Pinpoint the cell where the given text exists, returning its (X, Y) midpoint coordinate. 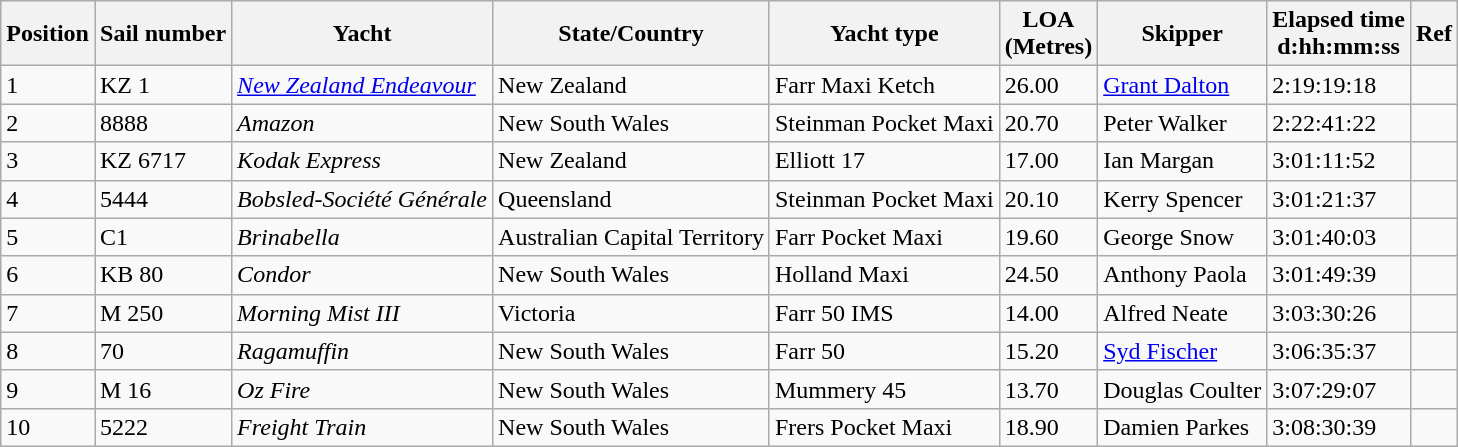
20.70 (1048, 123)
Brinabella (362, 237)
Skipper (1182, 34)
State/Country (632, 34)
Morning Mist III (362, 313)
Yacht (362, 34)
2 (48, 123)
George Snow (1182, 237)
C1 (162, 237)
3:03:30:26 (1339, 313)
3:06:35:37 (1339, 351)
Damien Parkes (1182, 427)
Victoria (632, 313)
3:01:40:03 (1339, 237)
17.00 (1048, 161)
LOA (Metres) (1048, 34)
10 (48, 427)
2:19:19:18 (1339, 85)
Queensland (632, 199)
Condor (362, 275)
Kodak Express (362, 161)
Frers Pocket Maxi (884, 427)
Syd Fischer (1182, 351)
3 (48, 161)
26.00 (1048, 85)
Position (48, 34)
Elapsed time d:hh:mm:ss (1339, 34)
8 (48, 351)
14.00 (1048, 313)
Amazon (362, 123)
Kerry Spencer (1182, 199)
3:01:11:52 (1339, 161)
4 (48, 199)
Grant Dalton (1182, 85)
Peter Walker (1182, 123)
KZ 1 (162, 85)
Freight Train (362, 427)
Bobsled-Société Générale (362, 199)
Sail number (162, 34)
Ragamuffin (362, 351)
8888 (162, 123)
Ref (1434, 34)
18.90 (1048, 427)
Alfred Neate (1182, 313)
Anthony Paola (1182, 275)
24.50 (1048, 275)
20.10 (1048, 199)
M 16 (162, 389)
New Zealand Endeavour (362, 85)
Farr 50 IMS (884, 313)
Farr 50 (884, 351)
Mummery 45 (884, 389)
Holland Maxi (884, 275)
Douglas Coulter (1182, 389)
Farr Pocket Maxi (884, 237)
5 (48, 237)
19.60 (1048, 237)
3:08:30:39 (1339, 427)
3:07:29:07 (1339, 389)
1 (48, 85)
2:22:41:22 (1339, 123)
Ian Margan (1182, 161)
KB 80 (162, 275)
Oz Fire (362, 389)
5444 (162, 199)
3:01:21:37 (1339, 199)
6 (48, 275)
KZ 6717 (162, 161)
5222 (162, 427)
13.70 (1048, 389)
Elliott 17 (884, 161)
Yacht type (884, 34)
M 250 (162, 313)
Australian Capital Territory (632, 237)
3:01:49:39 (1339, 275)
9 (48, 389)
15.20 (1048, 351)
70 (162, 351)
7 (48, 313)
Farr Maxi Ketch (884, 85)
